Locate the cell with the specified text and output its [X, Y] center coordinate. 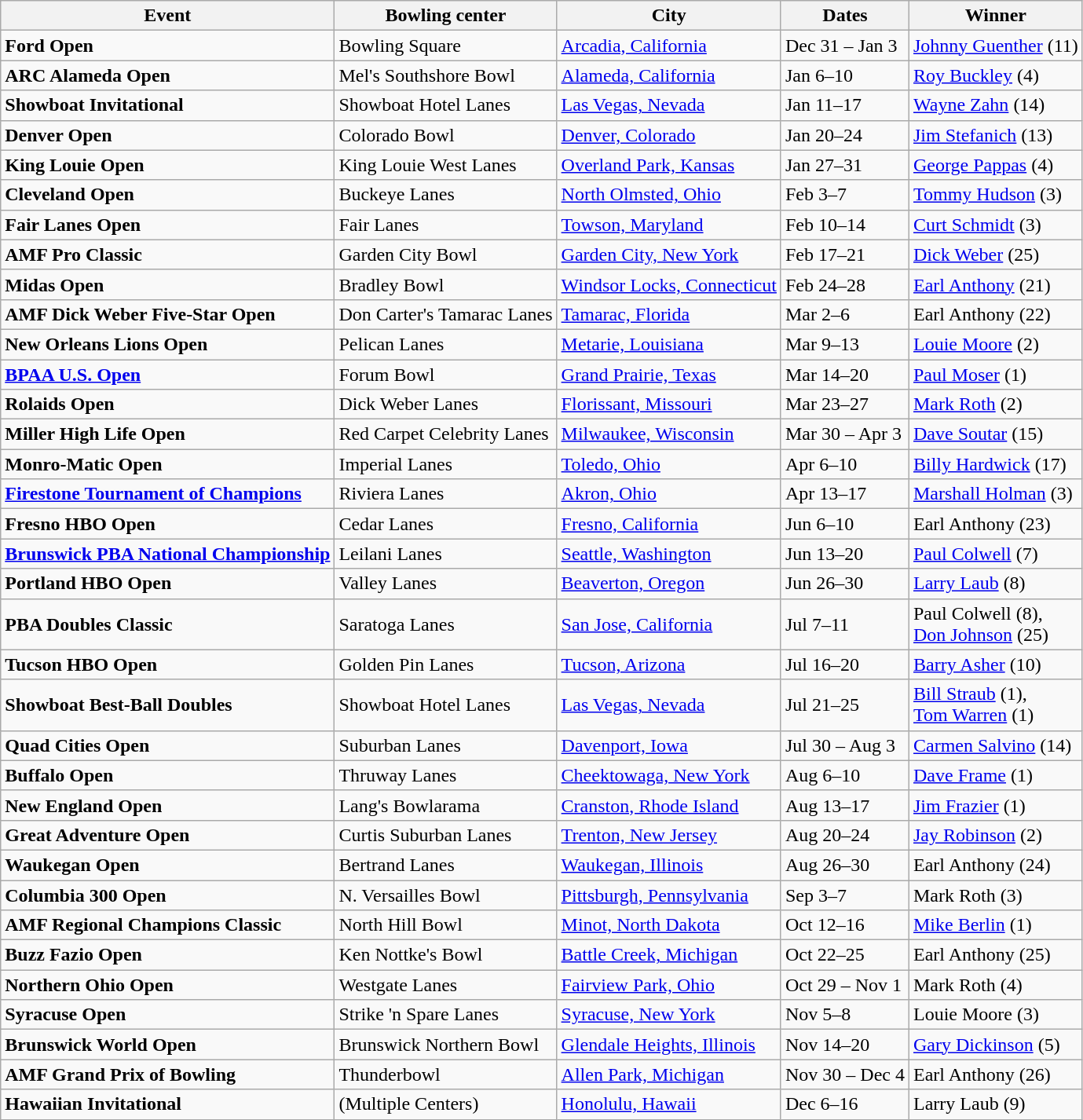
Dates [845, 16]
Garden City, New York [669, 254]
Earl Anthony (23) [996, 524]
Imperial Lanes [446, 464]
Fair Lanes Open [168, 225]
Pelican Lanes [446, 344]
North Olmsted, Ohio [669, 195]
Barry Asher (10) [996, 664]
Ken Nottke's Bowl [446, 955]
Fresno HBO Open [168, 524]
Paul Moser (1) [996, 375]
Earl Anthony (25) [996, 955]
Winner [996, 16]
Battle Creek, Michigan [669, 955]
Dec 31 – Jan 3 [845, 46]
San Jose, California [669, 624]
Jul 16–20 [845, 664]
Toledo, Ohio [669, 464]
Mark Roth (3) [996, 895]
Bill Straub (1),Tom Warren (1) [996, 705]
Overland Park, Kansas [669, 165]
Apr 6–10 [845, 464]
North Hill Bowl [446, 925]
Portland HBO Open [168, 584]
Thunderbowl [446, 1074]
Bowling center [446, 16]
Florissant, Missouri [669, 404]
ARC Alameda Open [168, 75]
(Multiple Centers) [446, 1104]
Ford Open [168, 46]
Denver Open [168, 135]
Cedar Lanes [446, 524]
Mar 2–6 [845, 314]
Jun 6–10 [845, 524]
Strike 'n Spare Lanes [446, 1015]
AMF Regional Champions Classic [168, 925]
Earl Anthony (22) [996, 314]
Nov 14–20 [845, 1045]
Syracuse, New York [669, 1015]
Louie Moore (3) [996, 1015]
Lang's Bowlarama [446, 805]
Forum Bowl [446, 375]
Buffalo Open [168, 775]
Jul 7–11 [845, 624]
Monro-Matic Open [168, 464]
Bertrand Lanes [446, 865]
Larry Laub (9) [996, 1104]
Westgate Lanes [446, 985]
Oct 22–25 [845, 955]
Garden City Bowl [446, 254]
Brunswick World Open [168, 1045]
Showboat Invitational [168, 105]
Curt Schmidt (3) [996, 225]
Beaverton, Oregon [669, 584]
Louie Moore (2) [996, 344]
Cleveland Open [168, 195]
Jun 26–30 [845, 584]
Fresno, California [669, 524]
Curtis Suburban Lanes [446, 835]
Mike Berlin (1) [996, 925]
Earl Anthony (24) [996, 865]
King Louie Open [168, 165]
N. Versailles Bowl [446, 895]
City [669, 16]
BPAA U.S. Open [168, 375]
Buzz Fazio Open [168, 955]
Jan 11–17 [845, 105]
Trenton, New Jersey [669, 835]
Feb 3–7 [845, 195]
Brunswick PBA National Championship [168, 554]
Firestone Tournament of Champions [168, 494]
Aug 6–10 [845, 775]
Riviera Lanes [446, 494]
Buckeye Lanes [446, 195]
Mar 30 – Apr 3 [845, 434]
Jan 6–10 [845, 75]
Roy Buckley (4) [996, 75]
Marshall Holman (3) [996, 494]
Cheektowaga, New York [669, 775]
AMF Pro Classic [168, 254]
Dave Soutar (15) [996, 434]
Paul Colwell (7) [996, 554]
Northern Ohio Open [168, 985]
Tommy Hudson (3) [996, 195]
Bradley Bowl [446, 284]
Mar 9–13 [845, 344]
Allen Park, Michigan [669, 1074]
AMF Grand Prix of Bowling [168, 1074]
Honolulu, Hawaii [669, 1104]
New Orleans Lions Open [168, 344]
Cranston, Rhode Island [669, 805]
Syracuse Open [168, 1015]
Towson, Maryland [669, 225]
Oct 12–16 [845, 925]
Oct 29 – Nov 1 [845, 985]
Jim Stefanich (13) [996, 135]
Feb 17–21 [845, 254]
AMF Dick Weber Five-Star Open [168, 314]
Carmen Salvino (14) [996, 745]
Mel's Southshore Bowl [446, 75]
Aug 26–30 [845, 865]
Denver, Colorado [669, 135]
Waukegan, Illinois [669, 865]
Don Carter's Tamarac Lanes [446, 314]
Mar 14–20 [845, 375]
Milwaukee, Wisconsin [669, 434]
Gary Dickinson (5) [996, 1045]
Glendale Heights, Illinois [669, 1045]
Event [168, 16]
Feb 24–28 [845, 284]
Aug 20–24 [845, 835]
Quad Cities Open [168, 745]
Jul 21–25 [845, 705]
Alameda, California [669, 75]
Columbia 300 Open [168, 895]
Thruway Lanes [446, 775]
Red Carpet Celebrity Lanes [446, 434]
Rolaids Open [168, 404]
Jul 30 – Aug 3 [845, 745]
Jim Frazier (1) [996, 805]
Seattle, Washington [669, 554]
Sep 3–7 [845, 895]
Jun 13–20 [845, 554]
Tucson, Arizona [669, 664]
Larry Laub (8) [996, 584]
Akron, Ohio [669, 494]
George Pappas (4) [996, 165]
Valley Lanes [446, 584]
Nov 30 – Dec 4 [845, 1074]
Dick Weber Lanes [446, 404]
Suburban Lanes [446, 745]
King Louie West Lanes [446, 165]
Davenport, Iowa [669, 745]
Earl Anthony (21) [996, 284]
Johnny Guenther (11) [996, 46]
Jay Robinson (2) [996, 835]
Billy Hardwick (17) [996, 464]
Mark Roth (2) [996, 404]
Dec 6–16 [845, 1104]
Nov 5–8 [845, 1015]
Mark Roth (4) [996, 985]
Miller High Life Open [168, 434]
Dick Weber (25) [996, 254]
Arcadia, California [669, 46]
Wayne Zahn (14) [996, 105]
Apr 13–17 [845, 494]
Bowling Square [446, 46]
Colorado Bowl [446, 135]
Pittsburgh, Pennsylvania [669, 895]
Windsor Locks, Connecticut [669, 284]
Aug 13–17 [845, 805]
Mar 23–27 [845, 404]
New England Open [168, 805]
PBA Doubles Classic [168, 624]
Saratoga Lanes [446, 624]
Dave Frame (1) [996, 775]
Great Adventure Open [168, 835]
Waukegan Open [168, 865]
Leilani Lanes [446, 554]
Minot, North Dakota [669, 925]
Tamarac, Florida [669, 314]
Showboat Best-Ball Doubles [168, 705]
Fair Lanes [446, 225]
Grand Prairie, Texas [669, 375]
Hawaiian Invitational [168, 1104]
Brunswick Northern Bowl [446, 1045]
Feb 10–14 [845, 225]
Golden Pin Lanes [446, 664]
Jan 20–24 [845, 135]
Metarie, Louisiana [669, 344]
Fairview Park, Ohio [669, 985]
Tucson HBO Open [168, 664]
Jan 27–31 [845, 165]
Paul Colwell (8),Don Johnson (25) [996, 624]
Midas Open [168, 284]
Earl Anthony (26) [996, 1074]
